Output the (X, Y) coordinate of the center of the cell containing the given text.  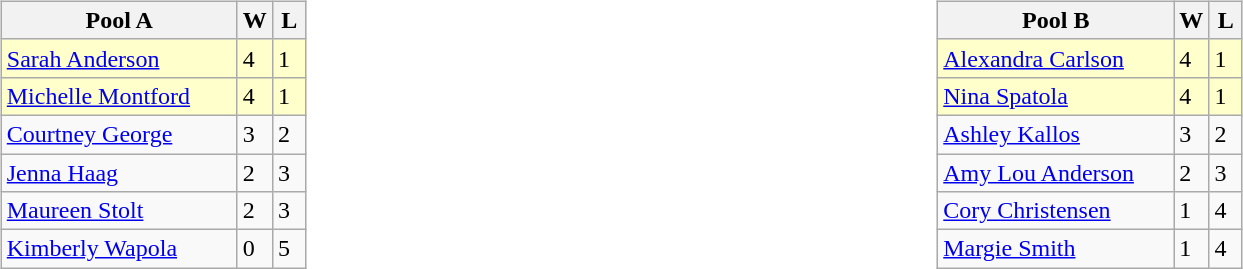
5 (289, 249)
Pool A (119, 20)
Pool B (1056, 20)
Amy Lou Anderson (1056, 173)
Maureen Stolt (119, 211)
Ashley Kallos (1056, 134)
Sarah Anderson (119, 58)
Michelle Montford (119, 96)
Cory Christensen (1056, 211)
Kimberly Wapola (119, 249)
Nina Spatola (1056, 96)
Margie Smith (1056, 249)
Jenna Haag (119, 173)
Alexandra Carlson (1056, 58)
0 (254, 249)
Courtney George (119, 134)
